Scan for the cell matching the given text and deliver its [X, Y] coordinate at center. 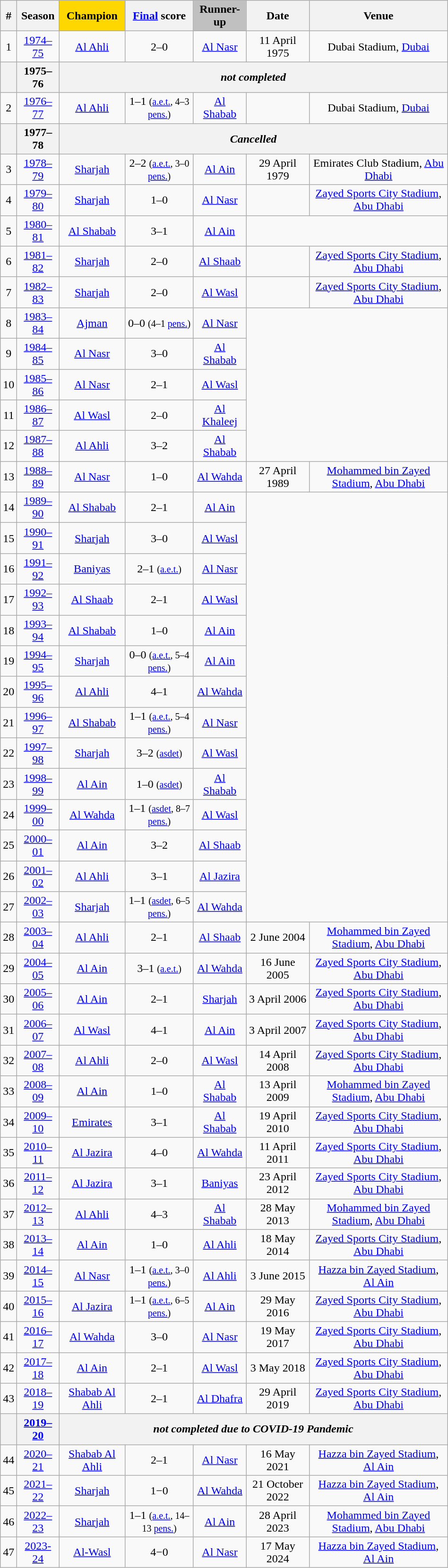
38 [9, 1245]
10 [9, 384]
1987–88 [38, 446]
Season [38, 16]
20 [9, 691]
1−0 [160, 1491]
14 [9, 507]
25 [9, 845]
1–1 (asdet, 8–7 pens.) [160, 814]
1976–77 [38, 108]
1–1 (asdet, 6–5 pens.) [160, 907]
4–3 [160, 1214]
36 [9, 1184]
14 April 2008 [278, 1061]
not completed [253, 77]
Emirates [92, 1122]
13 April 2009 [278, 1091]
3 April 2007 [278, 1030]
2018–19 [38, 1399]
Al Dhafra [219, 1399]
8 [9, 323]
2 [9, 108]
19 [9, 661]
11 April 2011 [278, 1152]
35 [9, 1152]
9 [9, 353]
2–1 (a.e.t.) [160, 569]
1998–99 [38, 784]
21 October 2022 [278, 1491]
2022–23 [38, 1522]
27 [9, 907]
12 [9, 446]
17 May 2024 [278, 1552]
# [9, 16]
24 [9, 814]
Final score [160, 16]
2000–01 [38, 845]
22 [9, 753]
1980–81 [38, 230]
15 [9, 538]
2006–07 [38, 1030]
1–1 (a.e.t., 4–3 pens.) [160, 108]
2010–11 [38, 1152]
33 [9, 1091]
2005–06 [38, 999]
1982–83 [38, 292]
1–1 (a.e.t., 14–13 pens.) [160, 1522]
2009–10 [38, 1122]
43 [9, 1399]
4–0 [160, 1152]
40 [9, 1306]
1974–75 [38, 46]
1984–85 [38, 353]
2002–03 [38, 907]
45 [9, 1491]
29 April 2019 [278, 1399]
28 April 2023 [278, 1522]
18 May 2014 [278, 1245]
41 [9, 1337]
1988–89 [38, 477]
19 April 2010 [278, 1122]
1979–80 [38, 200]
3 [9, 169]
2016–17 [38, 1337]
1983–84 [38, 323]
2001–02 [38, 876]
11 [9, 416]
17 [9, 600]
2012–13 [38, 1214]
47 [9, 1552]
16 May 2021 [278, 1460]
1975–76 [38, 77]
23 [9, 784]
18 [9, 630]
Cancelled [253, 139]
Al-Wasl [92, 1552]
44 [9, 1460]
1–1 (a.e.t., 3–0 pens.) [160, 1275]
2007–08 [38, 1061]
26 [9, 876]
19 May 2017 [278, 1337]
1–0 (asdet) [160, 784]
1999–00 [38, 814]
2015–16 [38, 1306]
Venue [379, 16]
Date [278, 16]
1989–90 [38, 507]
1997–98 [38, 753]
2004–05 [38, 968]
2019–20 [38, 1429]
2014–15 [38, 1275]
not completed due to COVID-19 Pandemic [253, 1429]
3 June 2015 [278, 1275]
16 [9, 569]
1994–95 [38, 661]
Runner-up [219, 16]
46 [9, 1522]
34 [9, 1122]
1977–78 [38, 139]
39 [9, 1275]
2 June 2004 [278, 938]
0–0 (4–1 pens.) [160, 323]
Champion [92, 16]
1990–91 [38, 538]
1992–93 [38, 600]
2011–12 [38, 1184]
27 April 1989 [278, 477]
23 April 2012 [278, 1184]
1 [9, 46]
4 [9, 200]
42 [9, 1368]
1–1 (a.e.t., 5–4 pens.) [160, 723]
Ajman [92, 323]
21 [9, 723]
1991–92 [38, 569]
2017–18 [38, 1368]
Emirates Club Stadium, Abu Dhabi [379, 169]
1993–94 [38, 630]
2–2 (a.e.t., 3–0 pens.) [160, 169]
37 [9, 1214]
4−0 [160, 1552]
6 [9, 262]
3–1 (a.e.t.) [160, 968]
7 [9, 292]
32 [9, 1061]
3–2 (asdet) [160, 753]
3 April 2006 [278, 999]
29 May 2016 [278, 1306]
16 June 2005 [278, 968]
28 [9, 938]
2020–21 [38, 1460]
1978–79 [38, 169]
3 May 2018 [278, 1368]
1996–97 [38, 723]
2008–09 [38, 1091]
5 [9, 230]
29 April 1979 [278, 169]
11 April 1975 [278, 46]
1–1 (a.e.t., 6–5 pens.) [160, 1306]
2023-24 [38, 1552]
28 May 2013 [278, 1214]
31 [9, 1030]
1995–96 [38, 691]
1986–87 [38, 416]
0–0 (a.e.t., 5–4 pens.) [160, 661]
2013–14 [38, 1245]
13 [9, 477]
Al Khaleej [219, 416]
1985–86 [38, 384]
2003–04 [38, 938]
29 [9, 968]
1981–82 [38, 262]
30 [9, 999]
2021–22 [38, 1491]
